Identify which cell holds the provided text, then report its (x, y) central coordinate. 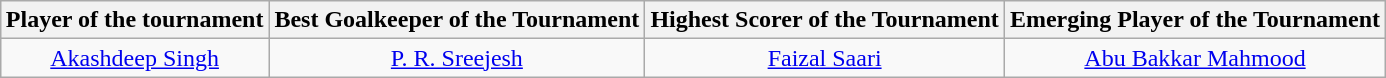
Best Goalkeeper of the Tournament (457, 20)
Faizal Saari (825, 58)
Emerging Player of the Tournament (1194, 20)
Player of the tournament (134, 20)
Abu Bakkar Mahmood (1194, 58)
P. R. Sreejesh (457, 58)
Highest Scorer of the Tournament (825, 20)
Akashdeep Singh (134, 58)
